Extract the (X, Y) coordinate from the center of the cell holding the provided text.  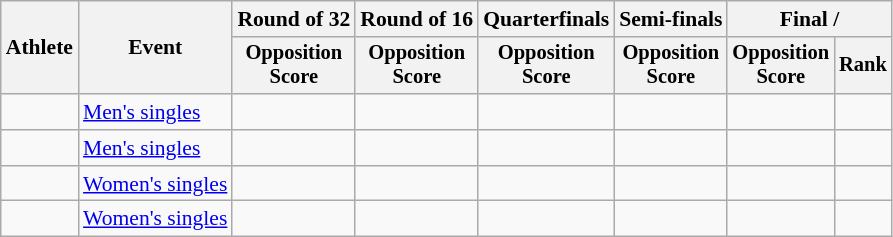
Round of 32 (294, 19)
Final / (809, 19)
Round of 16 (416, 19)
Event (155, 48)
Quarterfinals (546, 19)
Semi-finals (670, 19)
Athlete (40, 48)
Rank (863, 66)
